Capture the cell that displays the provided text and extract its [x, y] central coordinate. 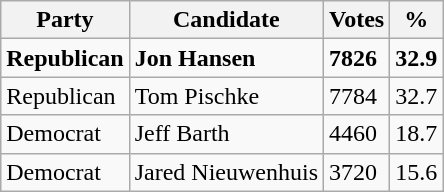
32.9 [416, 58]
Votes [357, 20]
Candidate [226, 20]
4460 [357, 134]
18.7 [416, 134]
% [416, 20]
32.7 [416, 96]
15.6 [416, 172]
Jared Nieuwenhuis [226, 172]
Tom Pischke [226, 96]
7784 [357, 96]
7826 [357, 58]
Jon Hansen [226, 58]
3720 [357, 172]
Party [65, 20]
Jeff Barth [226, 134]
